Search for the cell housing the specified text and yield its (x, y) center coordinate. 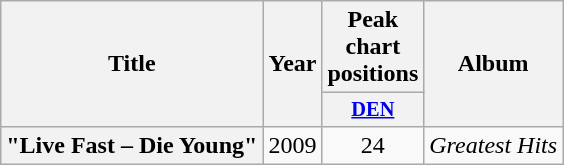
Year (292, 64)
24 (373, 145)
Peak chart positions (373, 47)
Title (132, 64)
2009 (292, 145)
Greatest Hits (494, 145)
"Live Fast – Die Young" (132, 145)
Album (494, 64)
DEN (373, 110)
